Detect which cell encompasses the target text, then output its (X, Y) center coordinate. 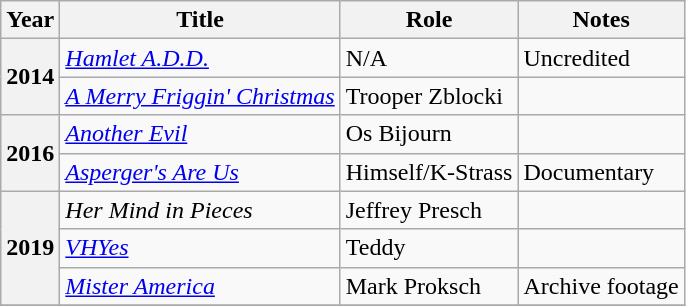
Trooper Zblocki (429, 96)
Jeffrey Presch (429, 210)
Teddy (429, 248)
Title (200, 20)
A Merry Friggin' Christmas (200, 96)
Notes (601, 20)
Another Evil (200, 134)
Mark Proksch (429, 286)
Archive footage (601, 286)
Asperger's Are Us (200, 172)
Uncredited (601, 58)
2016 (30, 153)
Hamlet A.D.D. (200, 58)
Os Bijourn (429, 134)
VHYes (200, 248)
N/A (429, 58)
Documentary (601, 172)
Her Mind in Pieces (200, 210)
Himself/K-Strass (429, 172)
2019 (30, 248)
2014 (30, 77)
Role (429, 20)
Year (30, 20)
Mister America (200, 286)
